Return the (x, y) coordinate for the center point of the cell that contains the specified text.  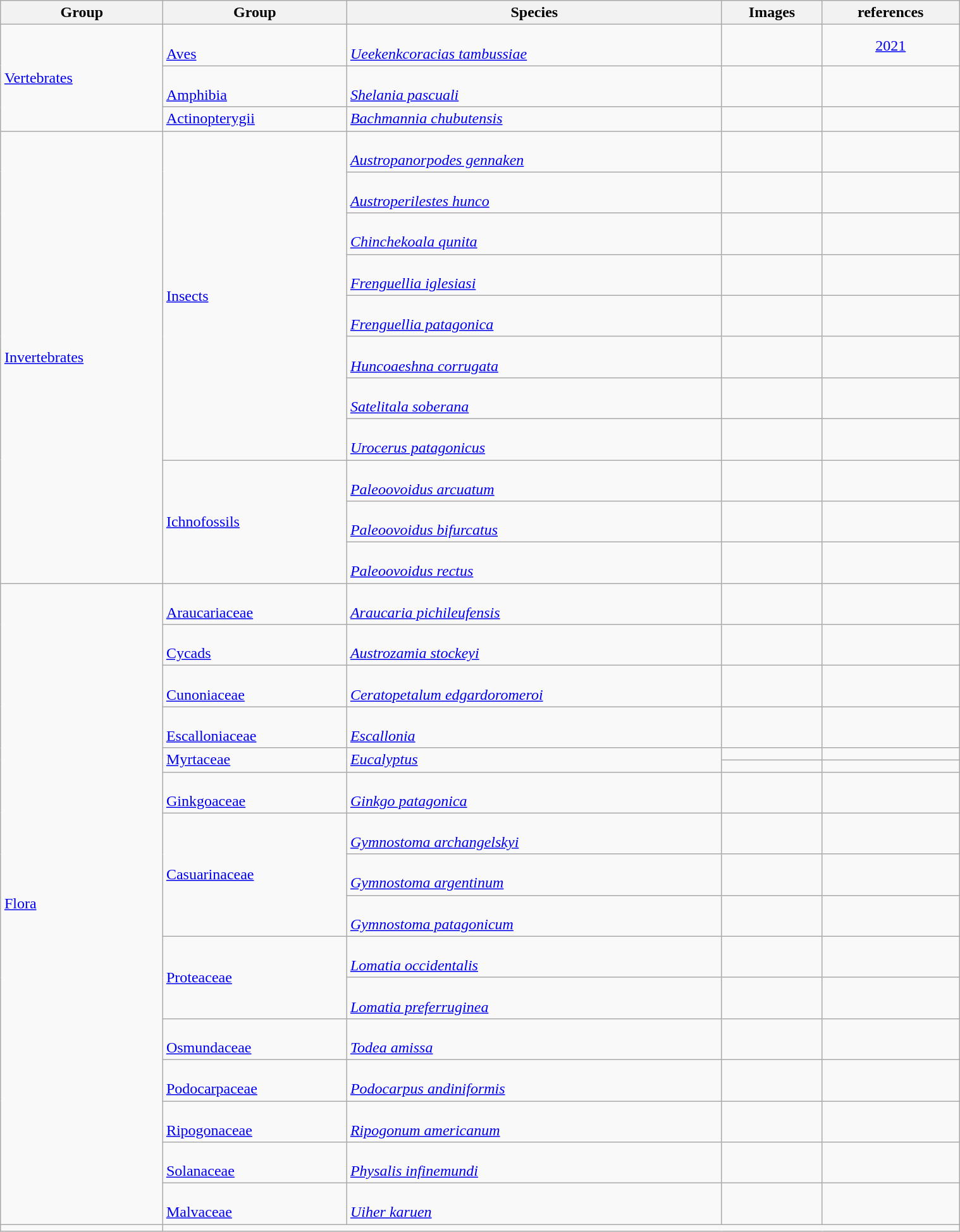
Aves (254, 46)
Araucaria pichileufensis (534, 604)
Ginkgoaceae (254, 793)
Ichnofossils (254, 522)
Cunoniaceae (254, 686)
Frenguellia patagonica (534, 316)
Austrozamia stockeyi (534, 645)
Vertebrates (82, 78)
Podocarpaceae (254, 1080)
Gymnostoma patagonicum (534, 915)
Actinopterygii (254, 119)
Araucariaceae (254, 604)
Proteaceae (254, 977)
Eucalyptus (534, 760)
Solanaceae (254, 1163)
Ueekenkcoracias tambussiae (534, 46)
Amphibia (254, 86)
Shelania pascuali (534, 86)
Ceratopetalum edgardoromeroi (534, 686)
Urocerus patagonicus (534, 439)
Gymnostoma argentinum (534, 875)
Gymnostoma archangelskyi (534, 833)
Escallonia (534, 727)
Lomatia occidentalis (534, 957)
Paleoovoidus bifurcatus (534, 522)
Satelitala soberana (534, 398)
Osmundaceae (254, 1039)
Escalloniaceae (254, 727)
Species (534, 13)
Uiher karuen (534, 1204)
Flora (82, 904)
Podocarpus andiniformis (534, 1080)
Todea amissa (534, 1039)
Paleoovoidus rectus (534, 563)
Ripogonaceae (254, 1121)
Casuarinaceae (254, 875)
Ginkgo patagonica (534, 793)
Lomatia preferruginea (534, 997)
Ripogonum americanum (534, 1121)
Malvaceae (254, 1204)
Myrtaceae (254, 760)
Invertebrates (82, 357)
Huncoaeshna corrugata (534, 357)
Physalis infinemundi (534, 1163)
Cycads (254, 645)
Austroperilestes hunco (534, 192)
references (890, 13)
Frenguellia iglesiasi (534, 274)
Austropanorpodes gennaken (534, 152)
Images (772, 13)
2021 (890, 46)
Insects (254, 295)
Paleoovoidus arcuatum (534, 480)
Bachmannia chubutensis (534, 119)
Chinchekoala qunita (534, 234)
